Determine the (x, y) coordinate at the center of the cell enclosing the given text.  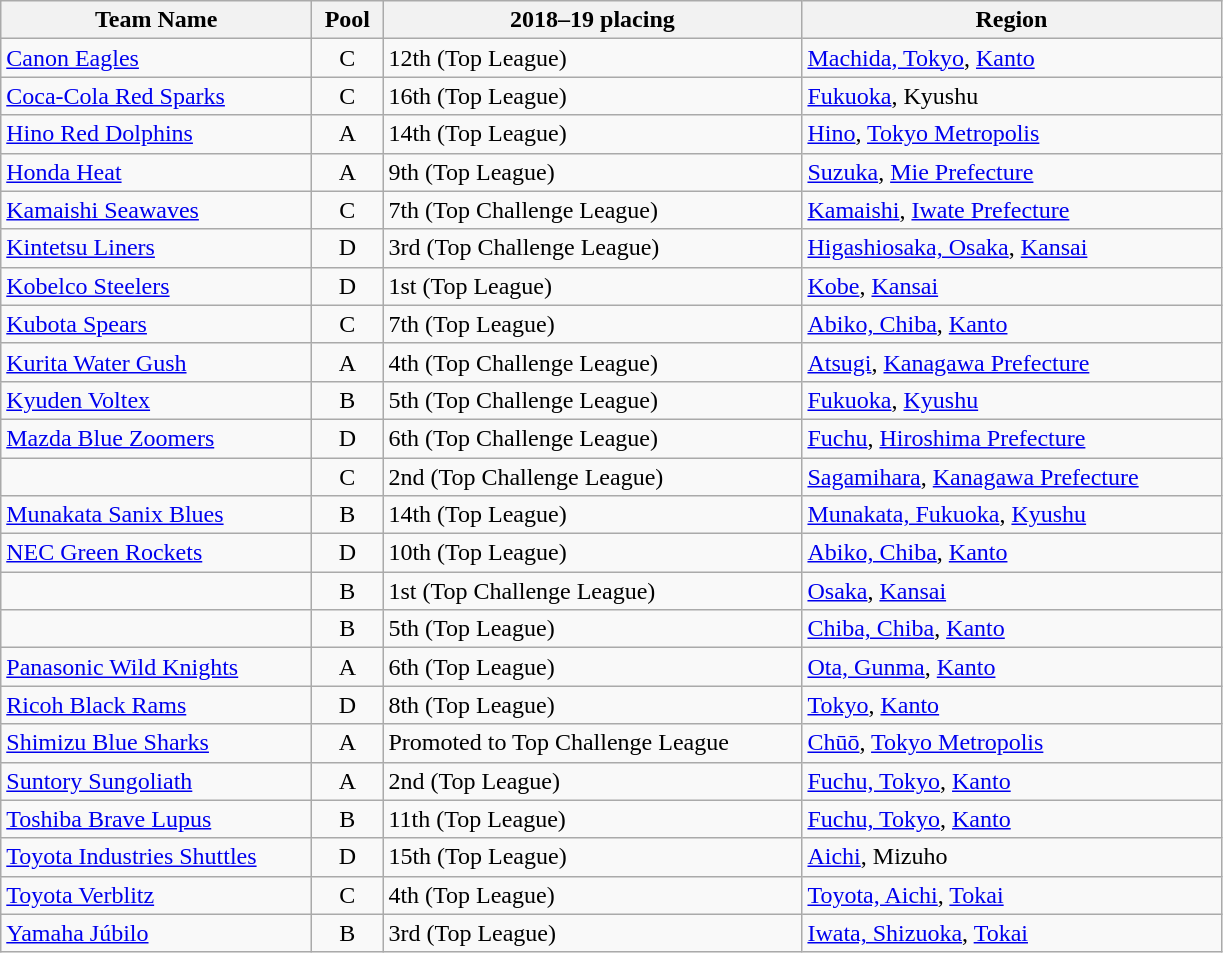
Toyota, Aichi, Tokai (1012, 895)
15th (Top League) (592, 857)
Hino, Tokyo Metropolis (1012, 134)
Region (1012, 20)
2nd (Top League) (592, 781)
Sagamihara, Kanagawa Prefecture (1012, 477)
3rd (Top League) (592, 933)
Shimizu Blue Sharks (156, 743)
Atsugi, Kanagawa Prefecture (1012, 362)
Yamaha Júbilo (156, 933)
Machida, Tokyo, Kanto (1012, 58)
Munakata Sanix Blues (156, 515)
NEC Green Rockets (156, 553)
Iwata, Shizuoka, Tokai (1012, 933)
Aichi, Mizuho (1012, 857)
Toshiba Brave Lupus (156, 819)
6th (Top Challenge League) (592, 438)
Kamaishi Seawaves (156, 210)
Higashiosaka, Osaka, Kansai (1012, 248)
Panasonic Wild Knights (156, 667)
Hino Red Dolphins (156, 134)
Kobe, Kansai (1012, 286)
2nd (Top Challenge League) (592, 477)
Kamaishi, Iwate Prefecture (1012, 210)
Toyota Industries Shuttles (156, 857)
9th (Top League) (592, 172)
3rd (Top Challenge League) (592, 248)
Honda Heat (156, 172)
7th (Top League) (592, 324)
Munakata, Fukuoka, Kyushu (1012, 515)
4th (Top League) (592, 895)
6th (Top League) (592, 667)
1st (Top League) (592, 286)
Kintetsu Liners (156, 248)
Tokyo, Kanto (1012, 705)
12th (Top League) (592, 58)
2018–19 placing (592, 20)
11th (Top League) (592, 819)
10th (Top League) (592, 553)
Mazda Blue Zoomers (156, 438)
Chiba, Chiba, Kanto (1012, 629)
Ota, Gunma, Kanto (1012, 667)
Ricoh Black Rams (156, 705)
Canon Eagles (156, 58)
Promoted to Top Challenge League (592, 743)
Fuchu, Hiroshima Prefecture (1012, 438)
7th (Top Challenge League) (592, 210)
Suntory Sungoliath (156, 781)
5th (Top League) (592, 629)
Coca-Cola Red Sparks (156, 96)
Pool (348, 20)
Chūō, Tokyo Metropolis (1012, 743)
5th (Top Challenge League) (592, 400)
Kurita Water Gush (156, 362)
Kobelco Steelers (156, 286)
Suzuka, Mie Prefecture (1012, 172)
16th (Top League) (592, 96)
8th (Top League) (592, 705)
Kubota Spears (156, 324)
Osaka, Kansai (1012, 591)
Kyuden Voltex (156, 400)
4th (Top Challenge League) (592, 362)
Team Name (156, 20)
Toyota Verblitz (156, 895)
1st (Top Challenge League) (592, 591)
